From the cell containing the given text, extract its center point as (x, y) coordinate. 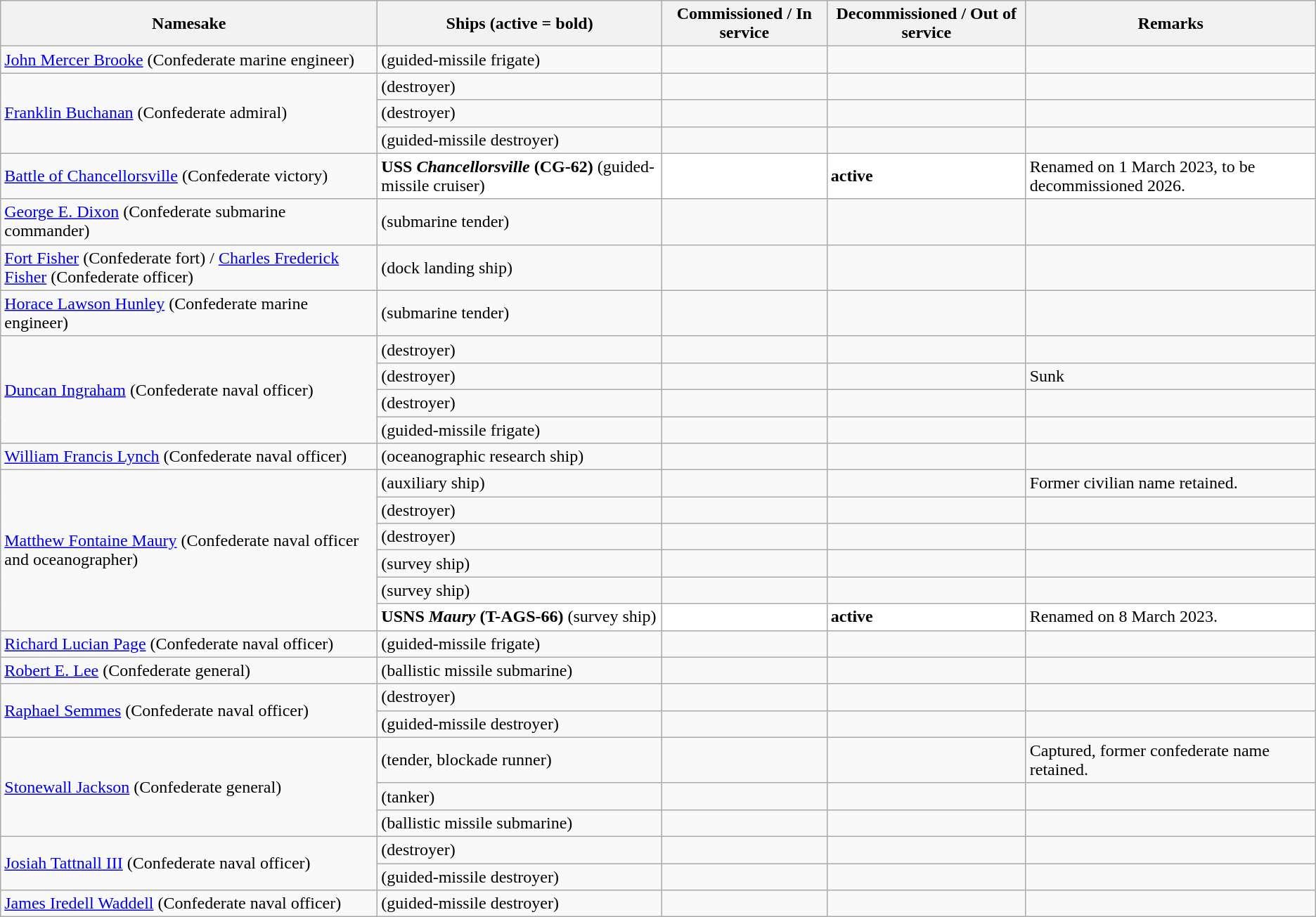
John Mercer Brooke (Confederate marine engineer) (189, 60)
(dock landing ship) (520, 267)
Sunk (1170, 376)
Battle of Chancellorsville (Confederate victory) (189, 176)
Raphael Semmes (Confederate naval officer) (189, 710)
(tender, blockade runner) (520, 760)
(oceanographic research ship) (520, 457)
William Francis Lynch (Confederate naval officer) (189, 457)
(auxiliary ship) (520, 483)
Captured, former confederate name retained. (1170, 760)
Commissioned / In service (744, 24)
George E. Dixon (Confederate submarine commander) (189, 222)
Stonewall Jackson (Confederate general) (189, 787)
Namesake (189, 24)
Decommissioned / Out of service (927, 24)
Duncan Ingraham (Confederate naval officer) (189, 389)
USS Chancellorsville (CG-62) (guided-missile cruiser) (520, 176)
Robert E. Lee (Confederate general) (189, 670)
Franklin Buchanan (Confederate admiral) (189, 113)
Renamed on 8 March 2023. (1170, 617)
Josiah Tattnall III (Confederate naval officer) (189, 863)
Former civilian name retained. (1170, 483)
(tanker) (520, 796)
Horace Lawson Hunley (Confederate marine engineer) (189, 313)
Remarks (1170, 24)
Matthew Fontaine Maury (Confederate naval officer and oceanographer) (189, 550)
Richard Lucian Page (Confederate naval officer) (189, 644)
James Iredell Waddell (Confederate naval officer) (189, 904)
Renamed on 1 March 2023, to be decommissioned 2026. (1170, 176)
USNS Maury (T-AGS-66) (survey ship) (520, 617)
Ships (active = bold) (520, 24)
Fort Fisher (Confederate fort) / Charles Frederick Fisher (Confederate officer) (189, 267)
